Locate the cell with the specified text and output its [x, y] center coordinate. 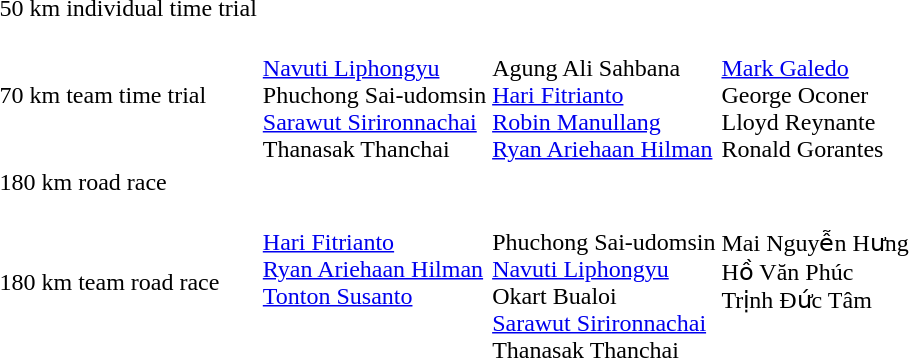
Navuti LiphongyuPhuchong Sai-udomsinSarawut SirironnachaiThanasak Thanchai [374, 95]
Agung Ali SahbanaHari FitriantoRobin ManullangRyan Ariehaan Hilman [604, 95]
